For the text-containing cell, return its midpoint in [X, Y] coordinate format. 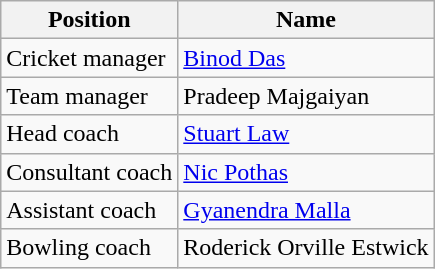
Team manager [90, 96]
Name [306, 20]
Pradeep Majgaiyan [306, 96]
Gyanendra Malla [306, 210]
Head coach [90, 134]
Binod Das [306, 58]
Nic Pothas [306, 172]
Stuart Law [306, 134]
Bowling coach [90, 248]
Position [90, 20]
Roderick Orville Estwick [306, 248]
Consultant coach [90, 172]
Assistant coach [90, 210]
Cricket manager [90, 58]
